Pinpoint the cell where the given text exists, returning its (x, y) midpoint coordinate. 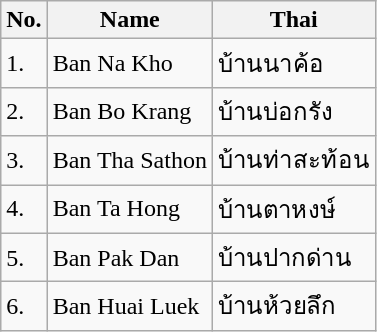
Ban Huai Luek (130, 306)
2. (24, 112)
บ้านตาหงษ์ (294, 208)
บ้านท่าสะท้อน (294, 160)
Ban Tha Sathon (130, 160)
4. (24, 208)
Thai (294, 20)
1. (24, 64)
บ้านนาค้อ (294, 64)
บ้านปากด่าน (294, 258)
Ban Ta Hong (130, 208)
Name (130, 20)
3. (24, 160)
6. (24, 306)
Ban Na Kho (130, 64)
บ้านบ่อกรัง (294, 112)
บ้านห้วยลึก (294, 306)
5. (24, 258)
No. (24, 20)
Ban Bo Krang (130, 112)
Ban Pak Dan (130, 258)
